Capture the cell that displays the provided text and extract its (X, Y) central coordinate. 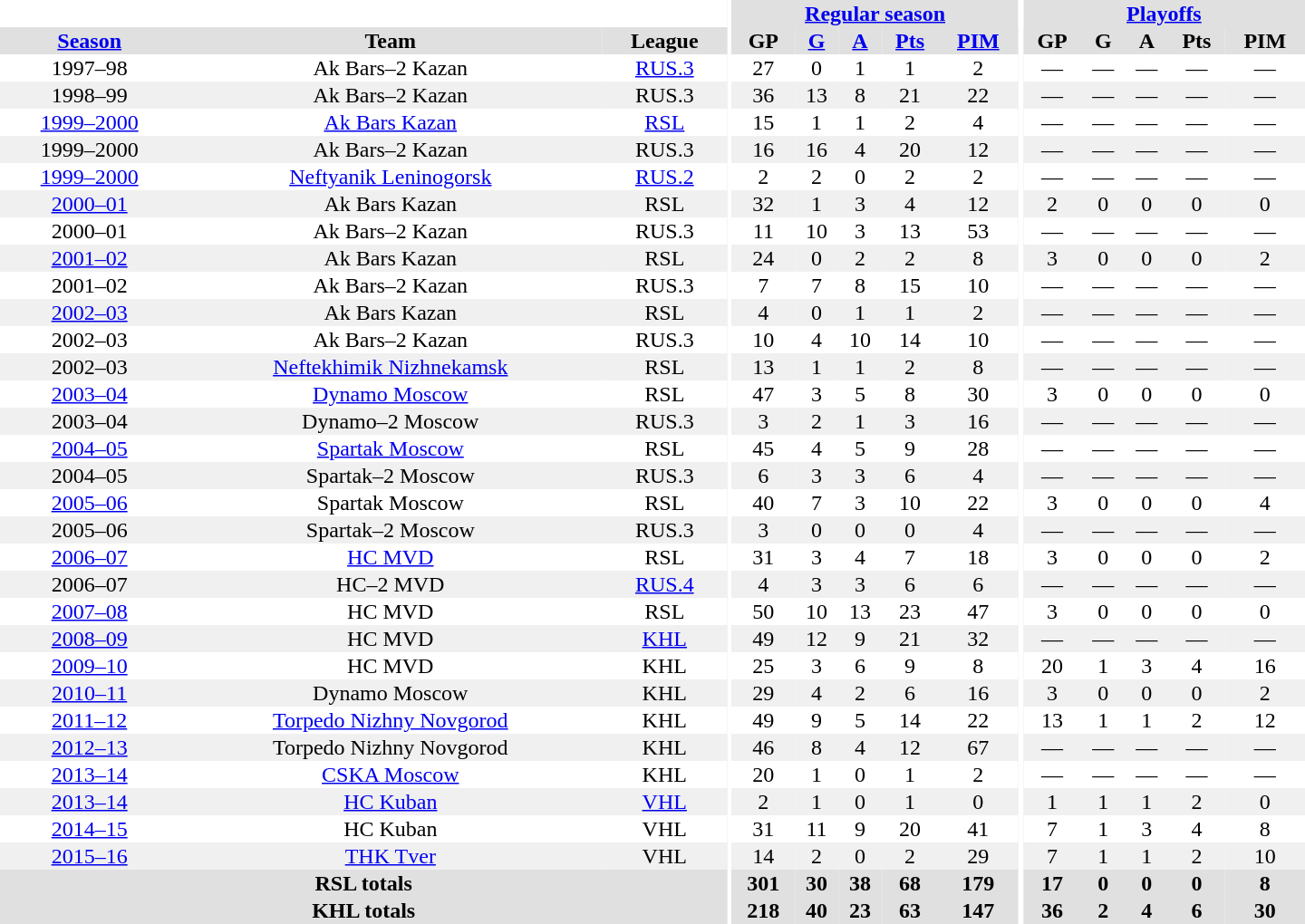
1997–98 (89, 68)
2014–15 (89, 829)
THK Tver (390, 856)
CSKA Moscow (390, 775)
147 (978, 910)
218 (763, 910)
2011–12 (89, 720)
67 (978, 747)
KHL totals (363, 910)
63 (910, 910)
28 (978, 448)
50 (763, 611)
53 (978, 231)
17 (1053, 883)
45 (763, 448)
2010–11 (89, 693)
2007–08 (89, 611)
Regular season (875, 14)
46 (763, 747)
38 (860, 883)
Neftyanik Leninogorsk (390, 177)
RSL totals (363, 883)
RUS.2 (664, 177)
1998–99 (89, 95)
2009–10 (89, 666)
179 (978, 883)
18 (978, 557)
24 (763, 258)
Season (89, 41)
Team (390, 41)
301 (763, 883)
Dynamo–2 Moscow (390, 421)
2008–09 (89, 639)
RUS.4 (664, 584)
25 (763, 666)
2015–16 (89, 856)
Playoffs (1164, 14)
League (664, 41)
2012–13 (89, 747)
68 (910, 883)
27 (763, 68)
HC–2 MVD (390, 584)
Neftekhimik Nizhnekamsk (390, 367)
41 (978, 829)
